Return the [x, y] coordinate for the center point of the cell that contains the specified text.  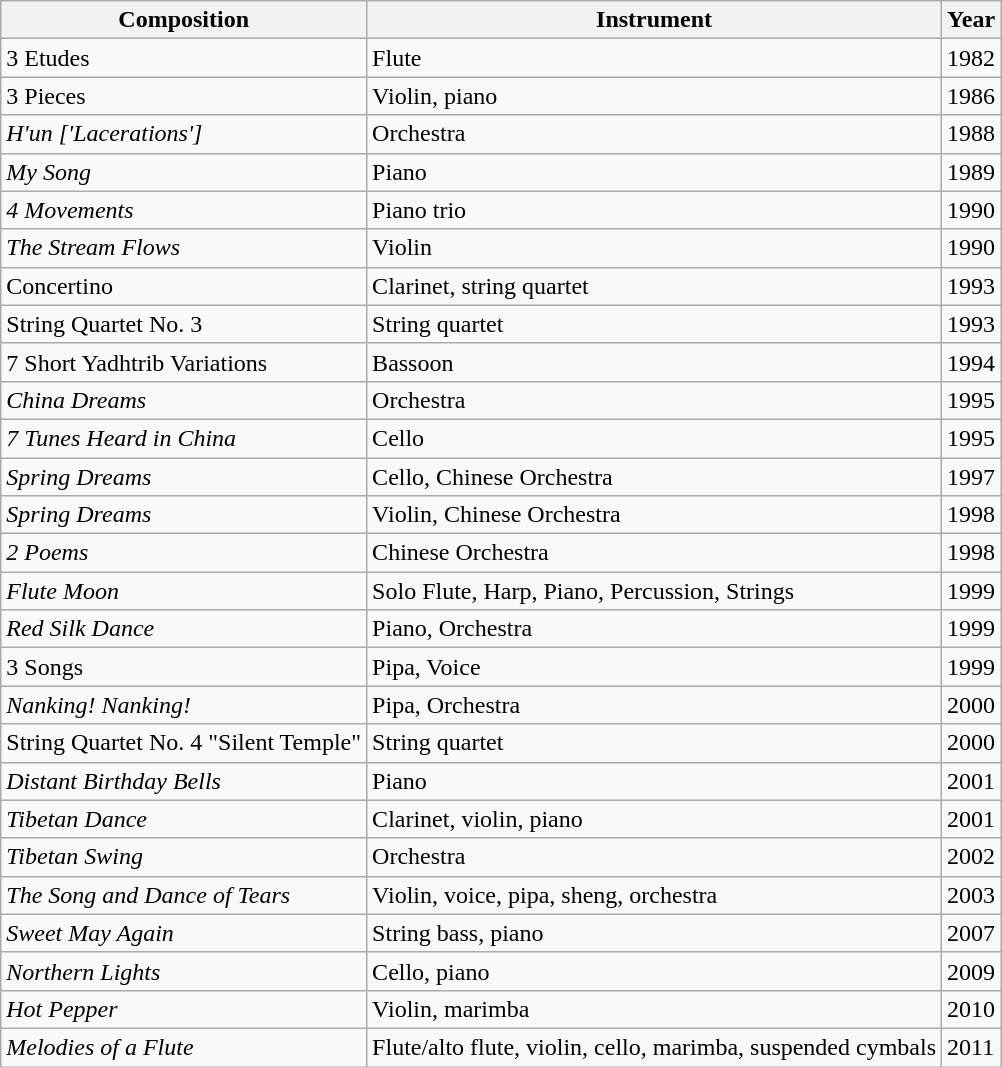
Violin, voice, pipa, sheng, orchestra [654, 895]
Sweet May Again [184, 933]
2 Poems [184, 553]
Chinese Orchestra [654, 553]
Violin, marimba [654, 1009]
Red Silk Dance [184, 629]
My Song [184, 172]
Flute Moon [184, 591]
Tibetan Swing [184, 857]
Nanking! Nanking! [184, 705]
Instrument [654, 20]
String Quartet No. 3 [184, 324]
Cello, piano [654, 971]
Violin, piano [654, 96]
1982 [972, 58]
Clarinet, string quartet [654, 286]
3 Pieces [184, 96]
Tibetan Dance [184, 819]
Pipa, Orchestra [654, 705]
Melodies of a Flute [184, 1047]
2003 [972, 895]
Piano, Orchestra [654, 629]
3 Songs [184, 667]
1989 [972, 172]
2002 [972, 857]
Pipa, Voice [654, 667]
Violin [654, 248]
2009 [972, 971]
The Stream Flows [184, 248]
2010 [972, 1009]
H'un ['Lacerations'] [184, 134]
4 Movements [184, 210]
Distant Birthday Bells [184, 781]
String Quartet No. 4 "Silent Temple" [184, 743]
China Dreams [184, 400]
Solo Flute, Harp, Piano, Percussion, Strings [654, 591]
1988 [972, 134]
1986 [972, 96]
Clarinet, violin, piano [654, 819]
3 Etudes [184, 58]
2011 [972, 1047]
Composition [184, 20]
1994 [972, 362]
Hot Pepper [184, 1009]
Violin, Chinese Orchestra [654, 515]
Year [972, 20]
Cello [654, 438]
2007 [972, 933]
Piano trio [654, 210]
Concertino [184, 286]
String bass, piano [654, 933]
7 Tunes Heard in China [184, 438]
Flute [654, 58]
The Song and Dance of Tears [184, 895]
Cello, Chinese Orchestra [654, 477]
Flute/alto flute, violin, cello, marimba, suspended cymbals [654, 1047]
Northern Lights [184, 971]
Bassoon [654, 362]
7 Short Yadhtrib Variations [184, 362]
1997 [972, 477]
